Capture the cell that displays the provided text and extract its [x, y] central coordinate. 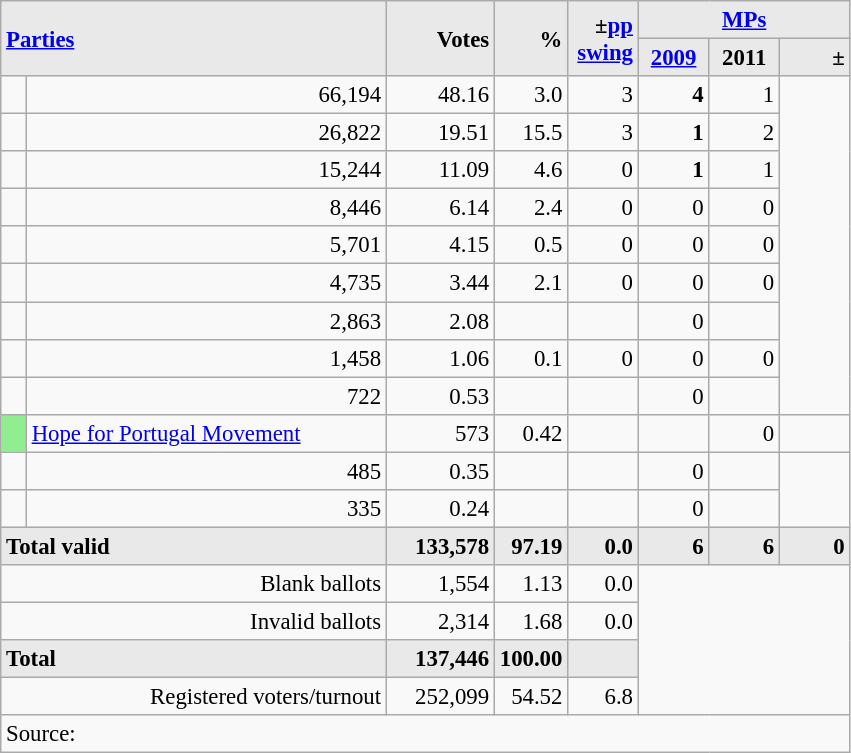
Registered voters/turnout [194, 697]
1.13 [530, 584]
2.1 [530, 283]
4.6 [530, 170]
0.35 [440, 471]
Votes [440, 38]
15.5 [530, 133]
100.00 [530, 659]
1.68 [530, 621]
48.16 [440, 95]
2.08 [440, 321]
485 [206, 471]
26,822 [206, 133]
4 [674, 95]
3.44 [440, 283]
2,863 [206, 321]
1,458 [206, 358]
2 [744, 133]
4.15 [440, 245]
97.19 [530, 546]
% [530, 38]
4,735 [206, 283]
15,244 [206, 170]
±pp swing [604, 38]
137,446 [440, 659]
8,446 [206, 208]
Parties [194, 38]
722 [206, 396]
1.06 [440, 358]
6.8 [604, 697]
Total [194, 659]
2011 [744, 58]
0.42 [530, 433]
Blank ballots [194, 584]
± [814, 58]
Source: [426, 734]
0.53 [440, 396]
5,701 [206, 245]
1,554 [440, 584]
MPs [744, 20]
133,578 [440, 546]
3.0 [530, 95]
Hope for Portugal Movement [206, 433]
11.09 [440, 170]
Invalid ballots [194, 621]
66,194 [206, 95]
335 [206, 509]
Total valid [194, 546]
0.5 [530, 245]
19.51 [440, 133]
2,314 [440, 621]
0.1 [530, 358]
573 [440, 433]
0.24 [440, 509]
54.52 [530, 697]
252,099 [440, 697]
2009 [674, 58]
2.4 [530, 208]
6.14 [440, 208]
